Pinpoint the cell where the given text exists, returning its [x, y] midpoint coordinate. 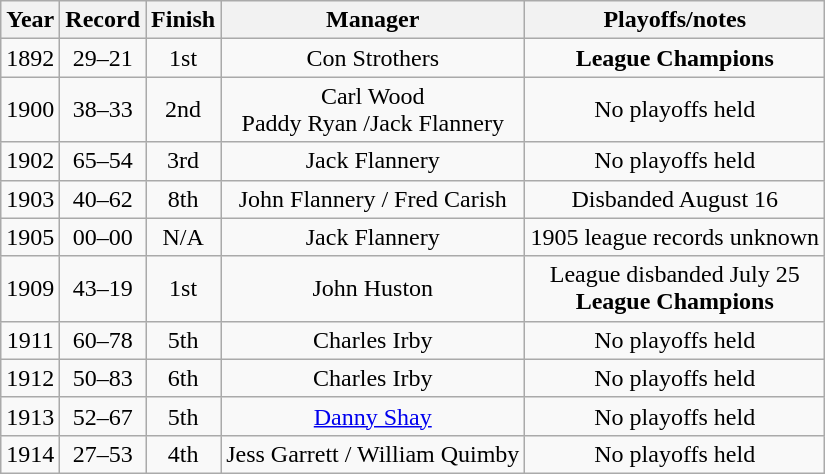
1903 [30, 199]
65–54 [103, 161]
League disbanded July 25League Champions [675, 288]
Manager [373, 20]
52–67 [103, 416]
Finish [184, 20]
Con Strothers [373, 58]
Year [30, 20]
1909 [30, 288]
6th [184, 378]
38–33 [103, 110]
1913 [30, 416]
43–19 [103, 288]
29–21 [103, 58]
50–83 [103, 378]
Record [103, 20]
1902 [30, 161]
Jess Garrett / William Quimby [373, 454]
2nd [184, 110]
1914 [30, 454]
Playoffs/notes [675, 20]
John Flannery / Fred Carish [373, 199]
1905 [30, 237]
3rd [184, 161]
1911 [30, 340]
N/A [184, 237]
60–78 [103, 340]
1905 league records unknown [675, 237]
00–00 [103, 237]
1900 [30, 110]
Disbanded August 16 [675, 199]
1892 [30, 58]
8th [184, 199]
40–62 [103, 199]
League Champions [675, 58]
4th [184, 454]
Danny Shay [373, 416]
Carl WoodPaddy Ryan /Jack Flannery [373, 110]
27–53 [103, 454]
1912 [30, 378]
John Huston [373, 288]
